Extract the [X, Y] coordinate from the center of the cell holding the provided text.  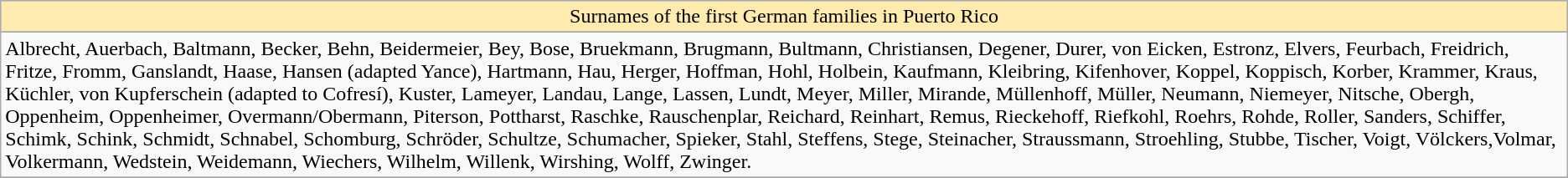
Surnames of the first German families in Puerto Rico [784, 17]
